Detect which cell encompasses the target text, then output its [X, Y] center coordinate. 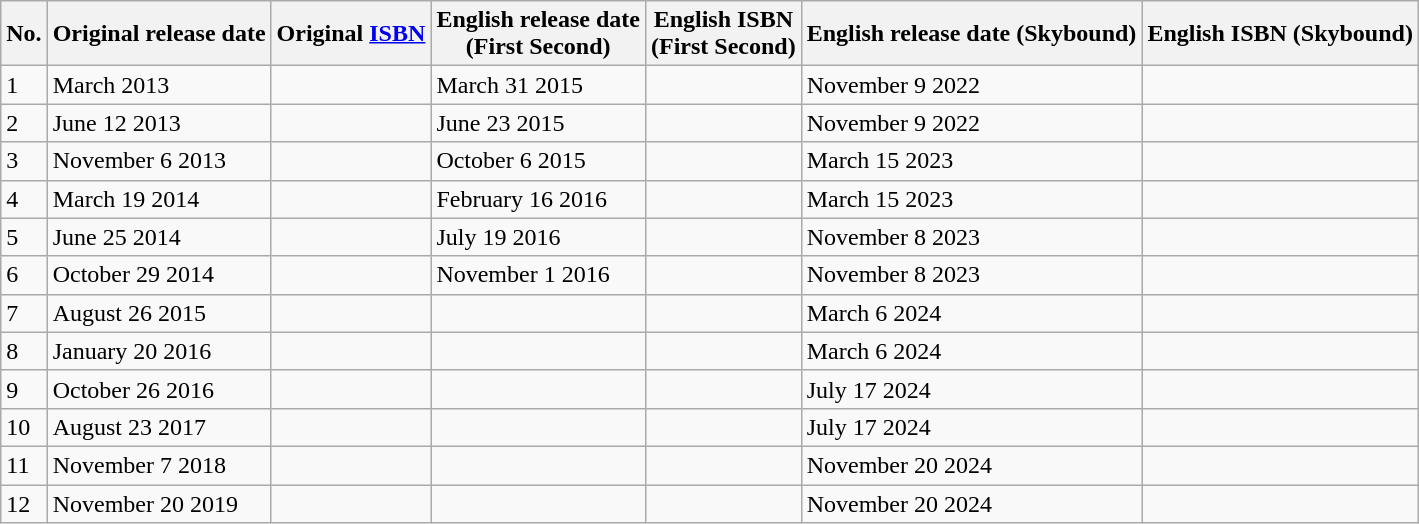
January 20 2016 [159, 351]
11 [24, 465]
Original ISBN [351, 34]
October 6 2015 [538, 161]
English release date(First Second) [538, 34]
June 25 2014 [159, 237]
Original release date [159, 34]
7 [24, 313]
November 20 2019 [159, 503]
10 [24, 427]
3 [24, 161]
October 26 2016 [159, 389]
June 12 2013 [159, 123]
July 19 2016 [538, 237]
6 [24, 275]
March 2013 [159, 85]
4 [24, 199]
2 [24, 123]
November 6 2013 [159, 161]
12 [24, 503]
1 [24, 85]
English ISBN(First Second) [723, 34]
August 23 2017 [159, 427]
October 29 2014 [159, 275]
March 19 2014 [159, 199]
No. [24, 34]
English release date (Skybound) [972, 34]
June 23 2015 [538, 123]
November 7 2018 [159, 465]
November 1 2016 [538, 275]
English ISBN (Skybound) [1280, 34]
March 31 2015 [538, 85]
8 [24, 351]
February 16 2016 [538, 199]
9 [24, 389]
August 26 2015 [159, 313]
5 [24, 237]
